Return the (X, Y) coordinate for the center point of the cell that contains the specified text.  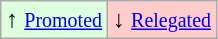
↓ Relegated (162, 20)
↑ Promoted (54, 20)
